Provide the [X, Y] coordinate of the cell's center where the given text is located.  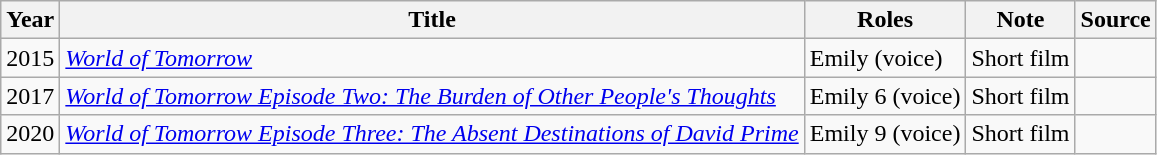
Emily (voice) [885, 58]
2017 [30, 96]
Note [1020, 20]
Source [1116, 20]
2020 [30, 134]
2015 [30, 58]
World of Tomorrow [432, 58]
Roles [885, 20]
World of Tomorrow Episode Three: The Absent Destinations of David Prime [432, 134]
Emily 9 (voice) [885, 134]
World of Tomorrow Episode Two: The Burden of Other People's Thoughts [432, 96]
Title [432, 20]
Year [30, 20]
Emily 6 (voice) [885, 96]
